For the text-containing cell, return its midpoint in (X, Y) coordinate format. 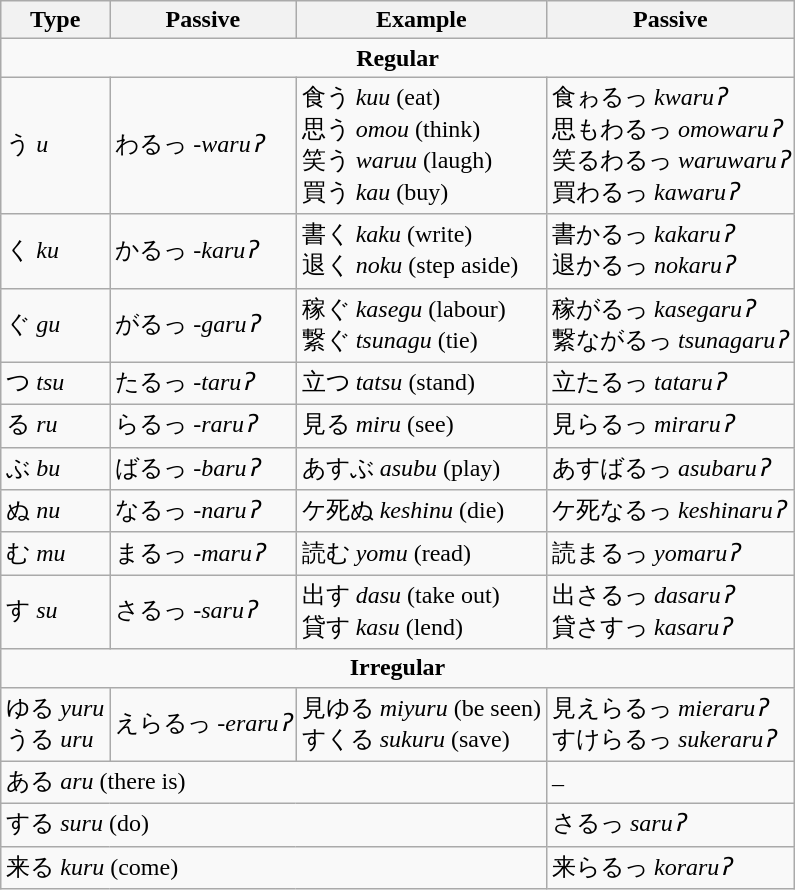
見らるっ miraruʔ (670, 426)
出さるっ dasaruʔ貸さすっ kasaruʔ (670, 612)
わるっ -waruʔ (203, 146)
ぬ nu (56, 512)
読む yomu (read) (421, 554)
見ゆる miyuru (be seen)すくる sukuru (save) (421, 724)
来る kuru (come) (274, 868)
す su (56, 612)
ばるっ -baruʔ (203, 468)
まるっ -maruʔ (203, 554)
Type (56, 20)
あすぶ asubu (play) (421, 468)
来らるっ koraruʔ (670, 868)
なるっ -naruʔ (203, 512)
らるっ -raruʔ (203, 426)
る ru (56, 426)
ある aru (there is) (274, 782)
ぶ bu (56, 468)
あすばるっ asubaruʔ (670, 468)
く ku (56, 251)
かるっ -karuʔ (203, 251)
たるっ -taruʔ (203, 384)
ケ死ぬ keshinu (die) (421, 512)
読まるっ yomaruʔ (670, 554)
– (670, 782)
書かるっ kakaruʔ退かるっ nokaruʔ (670, 251)
書く kaku (write)退く noku (step aside) (421, 251)
Regular (398, 58)
立つ tatsu (stand) (421, 384)
出す dasu (take out)貸す kasu (lend) (421, 612)
見えらるっ mieraruʔすけらるっ sukeraruʔ (670, 724)
稼ぐ kasegu (labour)繋ぐ tsunagu (tie) (421, 325)
稼がるっ kasegaruʔ繋ながるっ tsunagaruʔ (670, 325)
さるっ saruʔ (670, 826)
Irregular (398, 668)
えらるっ -eraruʔ (203, 724)
さるっ -saruʔ (203, 612)
食う kuu (eat) 思う omou (think) 笑う waruu (laugh)買う kau (buy) (421, 146)
ゆる yuruうる uru (56, 724)
ぐ gu (56, 325)
つ tsu (56, 384)
む mu (56, 554)
する suru (do) (274, 826)
う u (56, 146)
立たるっ tataruʔ (670, 384)
Example (421, 20)
ケ死なるっ keshinaruʔ (670, 512)
がるっ -garuʔ (203, 325)
食ゎるっ kwaruʔ 思もわるっ omowaruʔ 笑るわるっ waruwaruʔ買わるっ kawaruʔ (670, 146)
見る miru (see) (421, 426)
